Scan for the cell matching the given text and deliver its (x, y) coordinate at center. 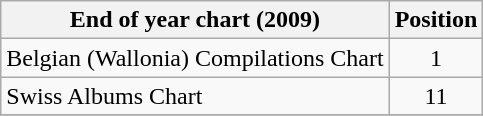
End of year chart (2009) (195, 20)
Swiss Albums Chart (195, 96)
11 (436, 96)
Position (436, 20)
Belgian (Wallonia) Compilations Chart (195, 58)
1 (436, 58)
